Output the (x, y) coordinate of the center of the cell containing the given text.  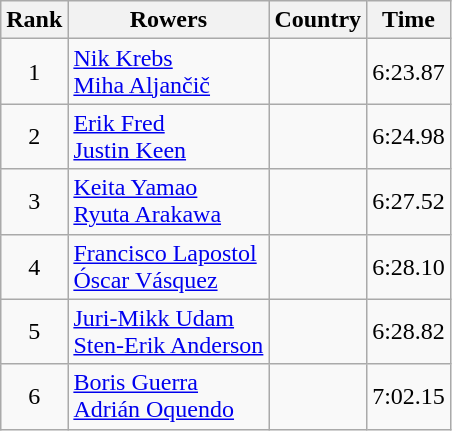
Time (409, 20)
Francisco LapostolÓscar Vásquez (168, 266)
6:27.52 (409, 202)
Erik FredJustin Keen (168, 136)
Nik KrebsMiha Aljančič (168, 72)
6:28.10 (409, 266)
6:24.98 (409, 136)
Keita YamaoRyuta Arakawa (168, 202)
6:23.87 (409, 72)
Rank (34, 20)
4 (34, 266)
6 (34, 396)
7:02.15 (409, 396)
2 (34, 136)
5 (34, 332)
Juri-Mikk UdamSten-Erik Anderson (168, 332)
3 (34, 202)
1 (34, 72)
6:28.82 (409, 332)
Country (318, 20)
Boris GuerraAdrián Oquendo (168, 396)
Rowers (168, 20)
